Capture the cell that displays the provided text and extract its [x, y] central coordinate. 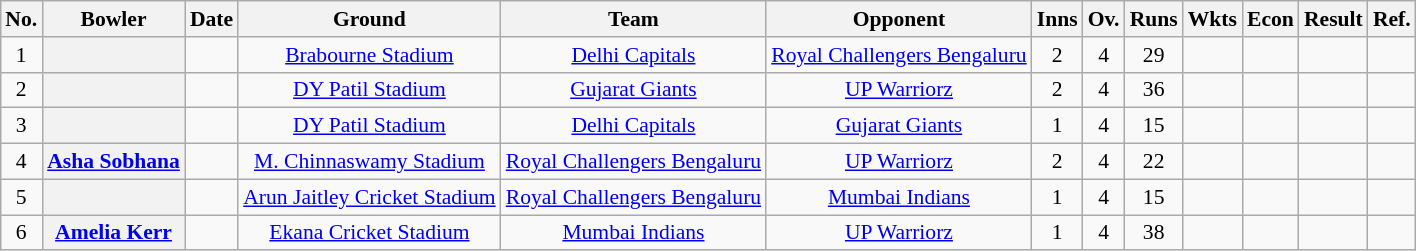
Wkts [1212, 19]
Ref. [1392, 19]
Result [1334, 19]
Inns [1058, 19]
Asha Sobhana [114, 161]
Amelia Kerr [114, 232]
Ekana Cricket Stadium [370, 232]
Runs [1154, 19]
Date [212, 19]
Team [634, 19]
Brabourne Stadium [370, 54]
Ov. [1104, 19]
29 [1154, 54]
Opponent [899, 19]
Arun Jaitley Cricket Stadium [370, 197]
38 [1154, 232]
Ground [370, 19]
Econ [1270, 19]
22 [1154, 161]
3 [21, 126]
M. Chinnaswamy Stadium [370, 161]
5 [21, 197]
36 [1154, 90]
Bowler [114, 19]
No. [21, 19]
6 [21, 232]
